Scan for the cell matching the given text and deliver its [X, Y] coordinate at center. 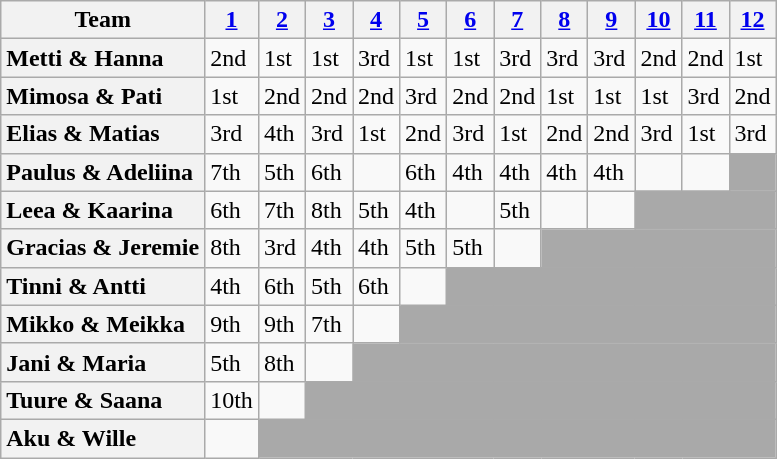
Tuure & Saana [103, 400]
Mikko & Meikka [103, 324]
Mimosa & Pati [103, 96]
5 [424, 20]
12 [752, 20]
3 [328, 20]
Tinni & Antti [103, 286]
11 [706, 20]
2 [282, 20]
7 [518, 20]
4 [376, 20]
8 [564, 20]
10th [232, 400]
Leea & Kaarina [103, 210]
Jani & Maria [103, 362]
6 [470, 20]
Gracias & Jeremie [103, 248]
9 [612, 20]
Team [103, 20]
10 [658, 20]
Paulus & Adeliina [103, 172]
Elias & Matias [103, 134]
1 [232, 20]
Aku & Wille [103, 438]
Metti & Hanna [103, 58]
